Find where the given text appears and provide that cell's center as (x, y) coordinate. 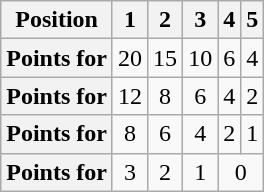
0 (241, 172)
10 (200, 58)
5 (252, 20)
12 (130, 96)
Position (57, 20)
15 (166, 58)
20 (130, 58)
